Search for the cell housing the specified text and yield its [X, Y] center coordinate. 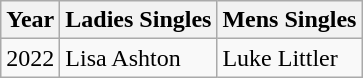
Luke Littler [290, 58]
2022 [30, 58]
Lisa Ashton [138, 58]
Ladies Singles [138, 20]
Year [30, 20]
Mens Singles [290, 20]
